Capture the cell that displays the provided text and extract its [X, Y] central coordinate. 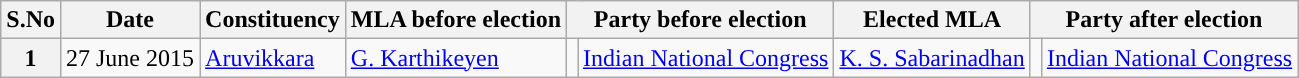
Date [130, 20]
S.No [31, 20]
Party before election [700, 20]
Elected MLA [932, 20]
Party after election [1164, 20]
MLA before election [456, 20]
G. Karthikeyen [456, 58]
Aruvikkara [273, 58]
1 [31, 58]
27 June 2015 [130, 58]
Constituency [273, 20]
K. S. Sabarinadhan [932, 58]
